Determine the (x, y) coordinate at the center of the cell enclosing the given text.  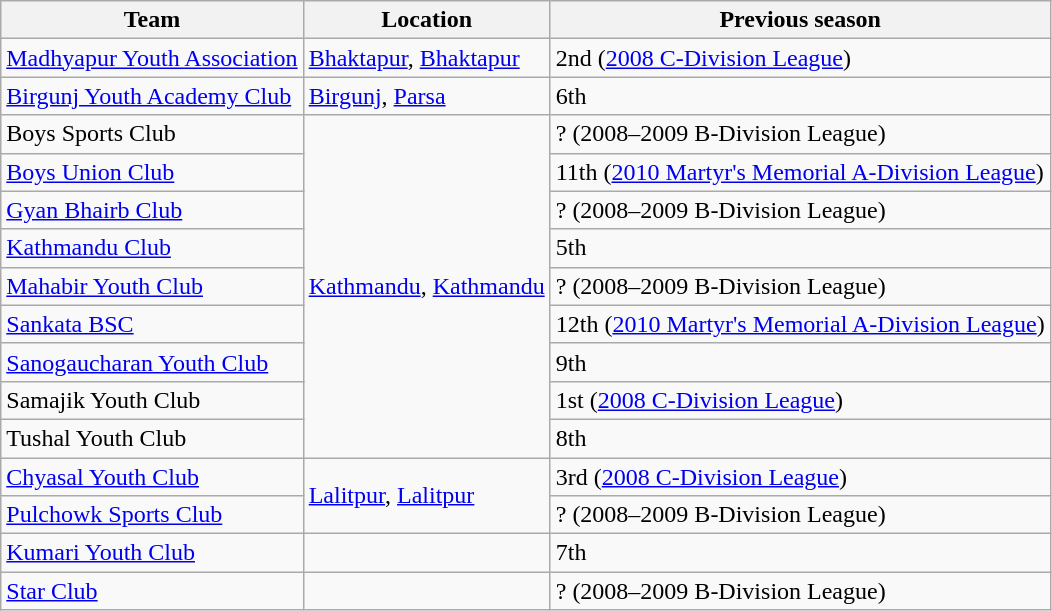
7th (800, 553)
Boys Sports Club (152, 134)
Pulchowk Sports Club (152, 515)
Tushal Youth Club (152, 438)
5th (800, 248)
2nd (2008 C-Division League) (800, 58)
Kathmandu Club (152, 248)
Sankata BSC (152, 324)
8th (800, 438)
Bhaktapur, Bhaktapur (426, 58)
Kathmandu, Kathmandu (426, 286)
Sanogaucharan Youth Club (152, 362)
Team (152, 20)
1st (2008 C-Division League) (800, 400)
11th (2010 Martyr's Memorial A-Division League) (800, 172)
12th (2010 Martyr's Memorial A-Division League) (800, 324)
Mahabir Youth Club (152, 286)
Samajik Youth Club (152, 400)
Location (426, 20)
Previous season (800, 20)
9th (800, 362)
Chyasal Youth Club (152, 477)
3rd (2008 C-Division League) (800, 477)
6th (800, 96)
Madhyapur Youth Association (152, 58)
Birgunj, Parsa (426, 96)
Boys Union Club (152, 172)
Star Club (152, 591)
Birgunj Youth Academy Club (152, 96)
Lalitpur, Lalitpur (426, 496)
Gyan Bhairb Club (152, 210)
Kumari Youth Club (152, 553)
